Detect which cell encompasses the target text, then output its [X, Y] center coordinate. 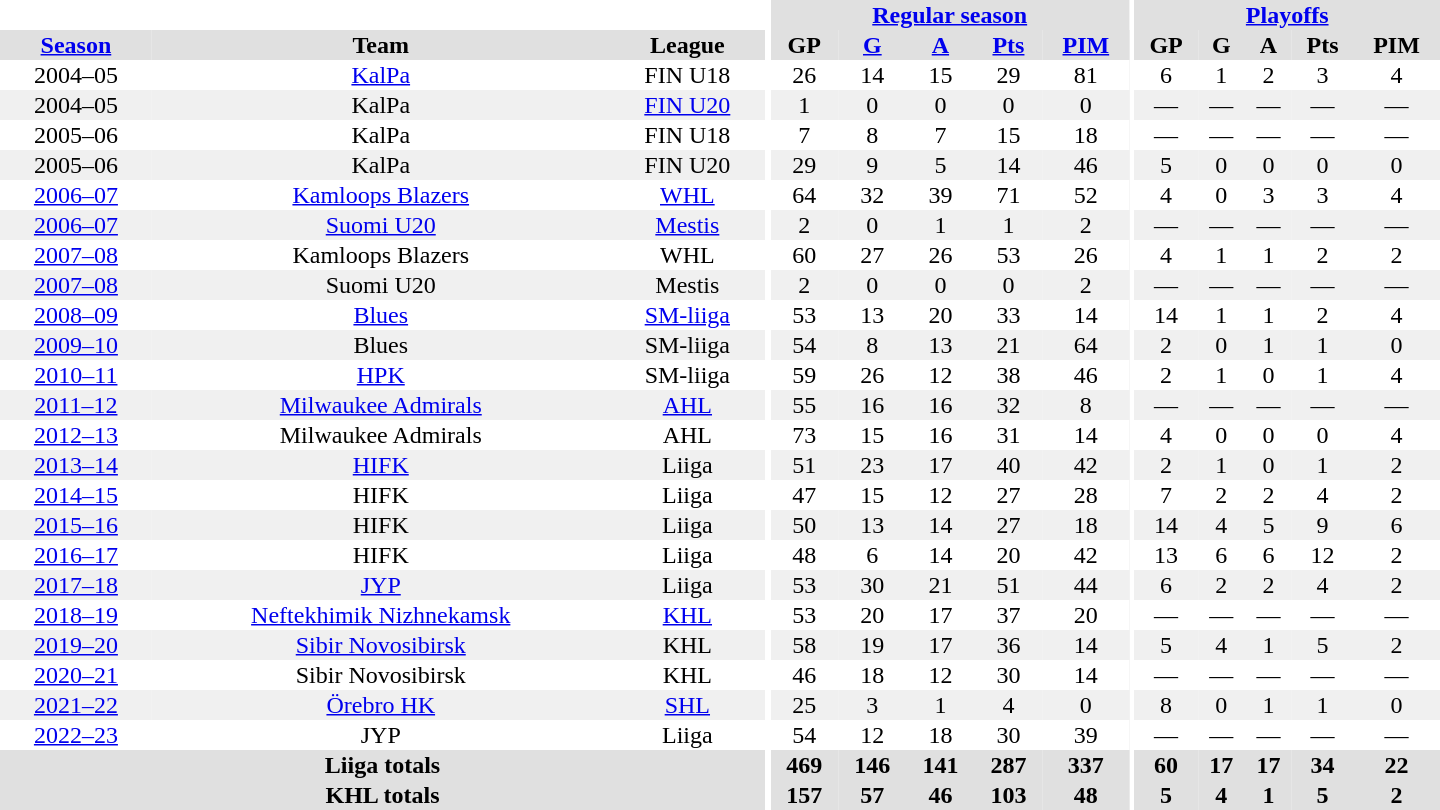
71 [1008, 195]
28 [1086, 495]
44 [1086, 585]
2014–15 [76, 495]
59 [804, 375]
2018–19 [76, 615]
34 [1322, 765]
157 [804, 795]
103 [1008, 795]
25 [804, 705]
Playoffs [1287, 15]
469 [804, 765]
19 [872, 645]
2016–17 [76, 555]
2017–18 [76, 585]
2020–21 [76, 675]
50 [804, 525]
2013–14 [76, 465]
HPK [381, 375]
2011–12 [76, 405]
SHL [688, 705]
Neftekhimik Nizhnekamsk [381, 615]
KHL totals [382, 795]
73 [804, 435]
2022–23 [76, 735]
2015–16 [76, 525]
2010–11 [76, 375]
40 [1008, 465]
2012–13 [76, 435]
58 [804, 645]
57 [872, 795]
Örebro HK [381, 705]
Liiga totals [382, 765]
2008–09 [76, 315]
2021–22 [76, 705]
2019–20 [76, 645]
Regular season [950, 15]
141 [940, 765]
2009–10 [76, 345]
37 [1008, 615]
Team [381, 45]
337 [1086, 765]
55 [804, 405]
52 [1086, 195]
38 [1008, 375]
Season [76, 45]
22 [1396, 765]
31 [1008, 435]
146 [872, 765]
47 [804, 495]
36 [1008, 645]
League [688, 45]
287 [1008, 765]
33 [1008, 315]
81 [1086, 75]
23 [872, 465]
